Identify which cell holds the provided text, then report its [x, y] central coordinate. 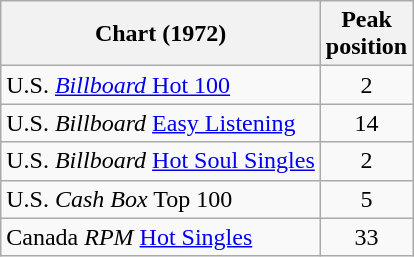
U.S. Cash Box Top 100 [161, 199]
U.S. Billboard Hot Soul Singles [161, 161]
U.S. Billboard Easy Listening [161, 123]
Chart (1972) [161, 34]
Canada RPM Hot Singles [161, 237]
Peakposition [366, 34]
U.S. Billboard Hot 100 [161, 85]
33 [366, 237]
5 [366, 199]
14 [366, 123]
